Find where the given text appears and provide that cell's center as (x, y) coordinate. 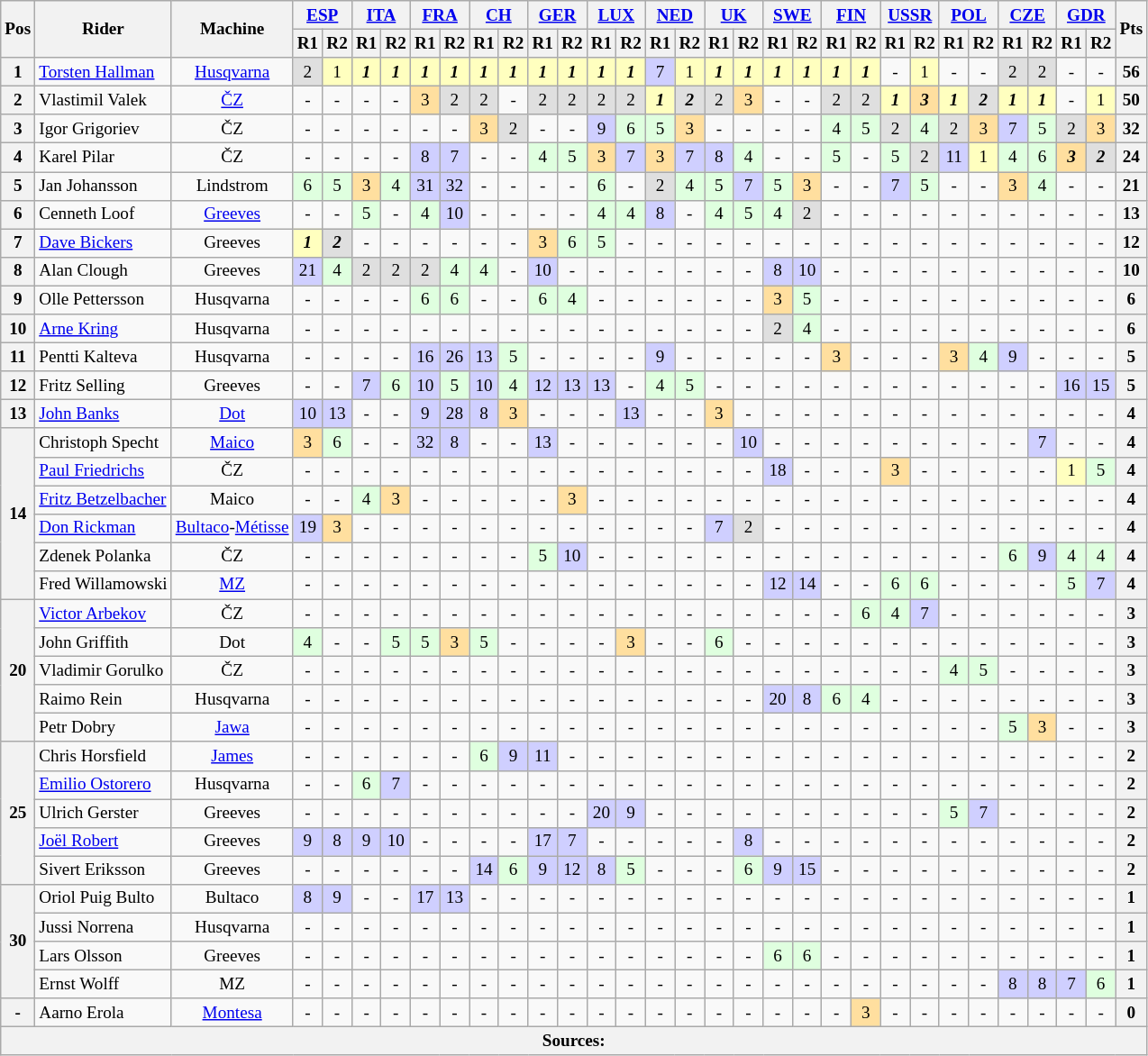
26 (454, 357)
Lars Olsson (103, 956)
Don Rickman (103, 528)
Pentti Kalteva (103, 357)
FRA (440, 15)
Chris Horsfield (103, 756)
Petr Dobry (103, 728)
USSR (910, 15)
Joël Robert (103, 842)
John Griffith (103, 642)
SWE (793, 15)
Igor Grigoriev (103, 129)
56 (1132, 72)
FIN (851, 15)
Cenneth Loof (103, 214)
LUX (616, 15)
Fritz Betzelbacher (103, 499)
Karel Pilar (103, 158)
Olle Pettersson (103, 300)
28 (454, 414)
Pts (1132, 29)
24 (1132, 158)
Ulrich Gerster (103, 813)
Sivert Eriksson (103, 870)
NED (674, 15)
ESP (323, 15)
John Banks (103, 414)
CZE (1027, 15)
18 (779, 471)
Arne Kring (103, 329)
Fred Willamowski (103, 585)
Jawa (232, 728)
Vladimir Gorulko (103, 670)
UK (733, 15)
Raimo Rein (103, 699)
19 (308, 528)
Fritz Selling (103, 386)
Ernst Wolff (103, 984)
POL (968, 15)
Rider (103, 29)
Emilio Ostorero (103, 785)
30 (18, 941)
Dave Bickers (103, 243)
Victor Arbekov (103, 614)
Jussi Norrena (103, 927)
Jan Johansson (103, 186)
CH (499, 15)
31 (425, 186)
Oriol Puig Bulto (103, 898)
Sources: (574, 1042)
ITA (380, 15)
Lindstrom (232, 186)
Alan Clough (103, 271)
Bultaco (232, 898)
Zdenek Polanka (103, 557)
James (232, 756)
Montesa (232, 1013)
GER (557, 15)
Machine (232, 29)
Paul Friedrichs (103, 471)
50 (1132, 100)
Bultaco-Métisse (232, 528)
Pos (18, 29)
25 (18, 813)
0 (1132, 1013)
Christoph Specht (103, 442)
Torsten Hallman (103, 72)
GDR (1087, 15)
Vlastimil Valek (103, 100)
Aarno Erola (103, 1013)
